From the cell containing the given text, extract its center point as (x, y) coordinate. 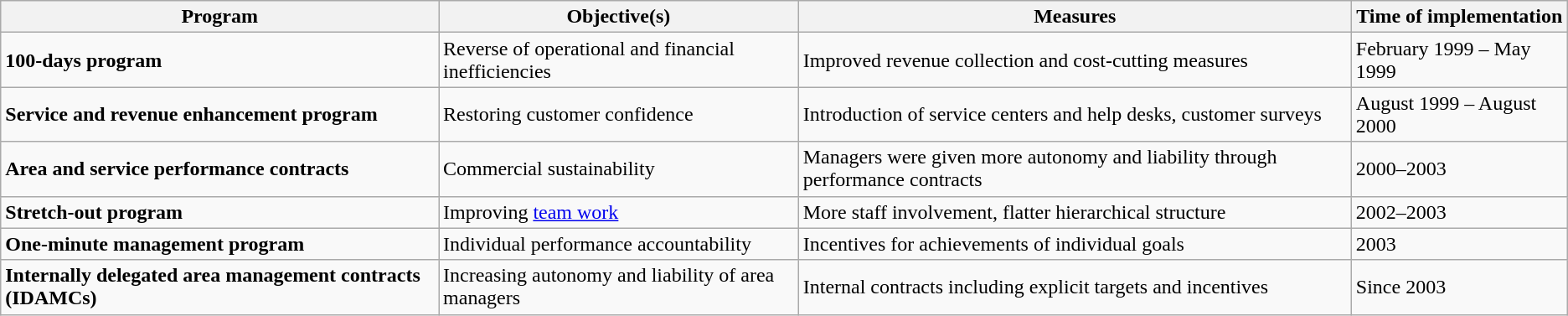
Objective(s) (619, 17)
Improving team work (619, 212)
Internally delegated area management contracts (IDAMCs) (219, 287)
Time of implementation (1459, 17)
2002–2003 (1459, 212)
Internal contracts including explicit targets and incentives (1075, 287)
More staff involvement, flatter hierarchical structure (1075, 212)
Reverse of operational and financial inefficiencies (619, 60)
Stretch-out program (219, 212)
Restoring customer confidence (619, 114)
Improved revenue collection and cost-cutting measures (1075, 60)
February 1999 – May 1999 (1459, 60)
Managers were given more autonomy and liability through performance contracts (1075, 169)
Introduction of service centers and help desks, customer surveys (1075, 114)
Measures (1075, 17)
August 1999 – August 2000 (1459, 114)
Increasing autonomy and liability of area managers (619, 287)
Incentives for achievements of individual goals (1075, 244)
Program (219, 17)
100-days program (219, 60)
2003 (1459, 244)
Commercial sustainability (619, 169)
Area and service performance contracts (219, 169)
2000–2003 (1459, 169)
Individual performance accountability (619, 244)
One-minute management program (219, 244)
Since 2003 (1459, 287)
Service and revenue enhancement program (219, 114)
